Output the (X, Y) coordinate of the center of the cell containing the given text.  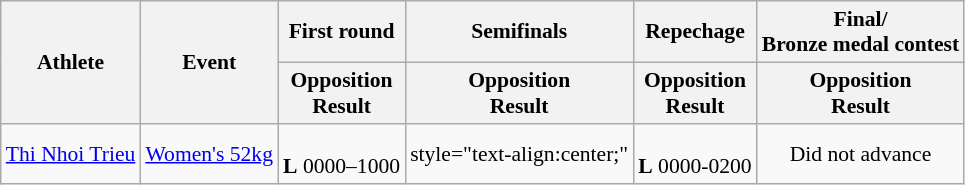
First round (342, 32)
Did not advance (861, 154)
Thi Nhoi Trieu (71, 154)
Women's 52kg (209, 154)
Final/Bronze medal contest (861, 32)
Semifinals (519, 32)
Repechage (694, 32)
style="text-align:center;" (519, 154)
L 0000–1000 (342, 154)
L 0000-0200 (694, 154)
Event (209, 62)
Athlete (71, 62)
